Extract the [X, Y] coordinate from the center of the cell holding the provided text.  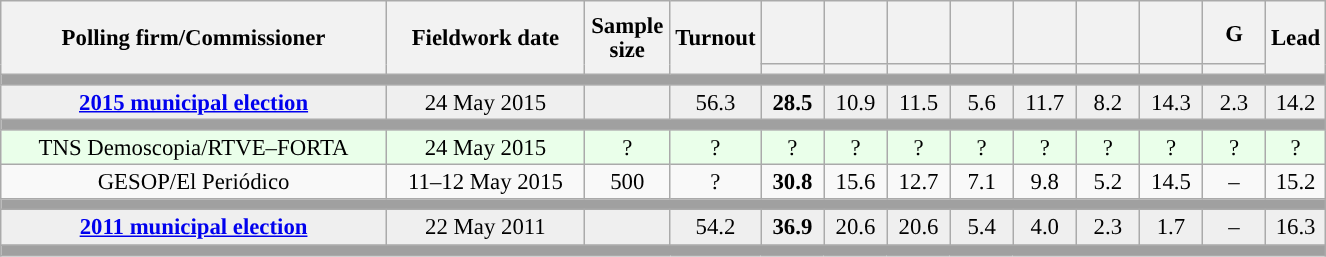
10.9 [856, 102]
G [1234, 32]
14.3 [1170, 102]
1.7 [1170, 228]
5.4 [982, 228]
4.0 [1044, 228]
500 [627, 182]
Turnout [716, 38]
Lead [1296, 38]
16.3 [1296, 228]
GESOP/El Periódico [194, 182]
14.5 [1170, 182]
15.2 [1296, 182]
2015 municipal election [194, 102]
11.7 [1044, 102]
5.2 [1108, 182]
15.6 [856, 182]
TNS Demoscopia/RTVE–FORTA [194, 148]
11–12 May 2015 [485, 182]
Sample size [627, 38]
Fieldwork date [485, 38]
12.7 [918, 182]
11.5 [918, 102]
28.5 [792, 102]
30.8 [792, 182]
36.9 [792, 228]
8.2 [1108, 102]
56.3 [716, 102]
22 May 2011 [485, 228]
7.1 [982, 182]
14.2 [1296, 102]
2011 municipal election [194, 228]
54.2 [716, 228]
9.8 [1044, 182]
5.6 [982, 102]
Polling firm/Commissioner [194, 38]
